Provide the [X, Y] coordinate of the cell's center where the given text is located.  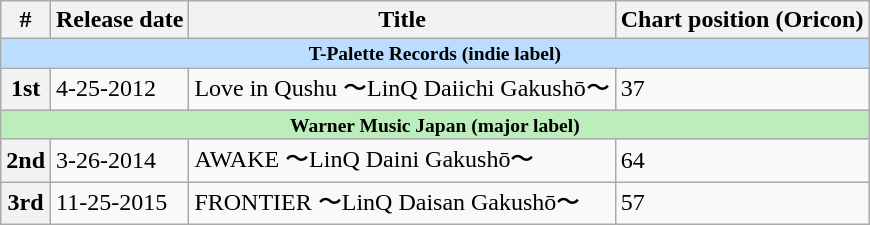
64 [742, 160]
Chart position (Oricon) [742, 20]
57 [742, 204]
4-25-2012 [120, 90]
2nd [26, 160]
Release date [120, 20]
Love in Qushu 〜LinQ Daiichi Gakushō〜 [402, 90]
11-25-2015 [120, 204]
Warner Music Japan (major label) [435, 124]
3-26-2014 [120, 160]
AWAKE 〜LinQ Daini Gakushō〜 [402, 160]
T-Palette Records (indie label) [435, 54]
3rd [26, 204]
# [26, 20]
Title [402, 20]
1st [26, 90]
37 [742, 90]
FRONTIER 〜LinQ Daisan Gakushō〜 [402, 204]
